Identify which cell holds the provided text, then report its (x, y) central coordinate. 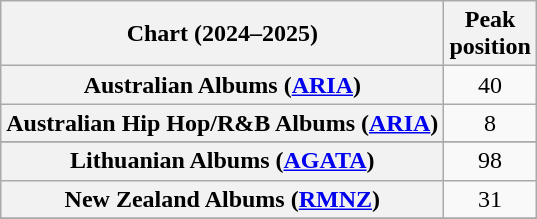
31 (490, 199)
Australian Albums (ARIA) (222, 85)
40 (490, 85)
98 (490, 161)
Australian Hip Hop/R&B Albums (ARIA) (222, 123)
Peakposition (490, 34)
8 (490, 123)
Lithuanian Albums (AGATA) (222, 161)
Chart (2024–2025) (222, 34)
New Zealand Albums (RMNZ) (222, 199)
